Capture the cell that displays the provided text and extract its (X, Y) central coordinate. 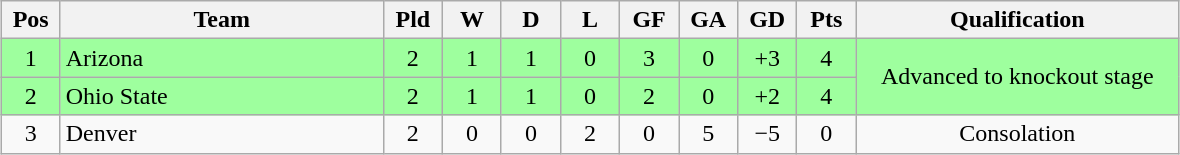
L (590, 20)
GD (768, 20)
5 (708, 134)
Advanced to knockout stage (1018, 77)
Arizona (222, 58)
Qualification (1018, 20)
Denver (222, 134)
Team (222, 20)
Consolation (1018, 134)
+3 (768, 58)
+2 (768, 96)
Pos (30, 20)
Pld (412, 20)
GF (650, 20)
GA (708, 20)
Pts (826, 20)
Ohio State (222, 96)
−5 (768, 134)
W (472, 20)
D (530, 20)
